Extract the (x, y) coordinate from the center of the cell holding the provided text.  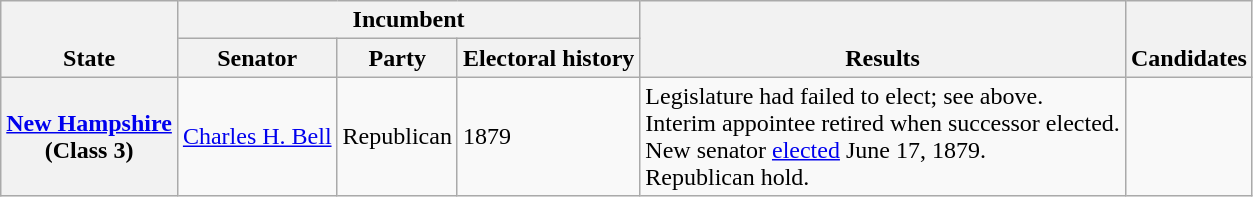
Charles H. Bell (257, 136)
New Hampshire(Class 3) (90, 136)
Incumbent (408, 20)
Electoral history (548, 58)
Legislature had failed to elect; see above.Interim appointee retired when successor elected.New senator elected June 17, 1879.Republican hold. (883, 136)
Party (397, 58)
Senator (257, 58)
Republican (397, 136)
1879 (548, 136)
Candidates (1188, 39)
Results (883, 39)
State (90, 39)
